Identify which cell holds the provided text, then report its [x, y] central coordinate. 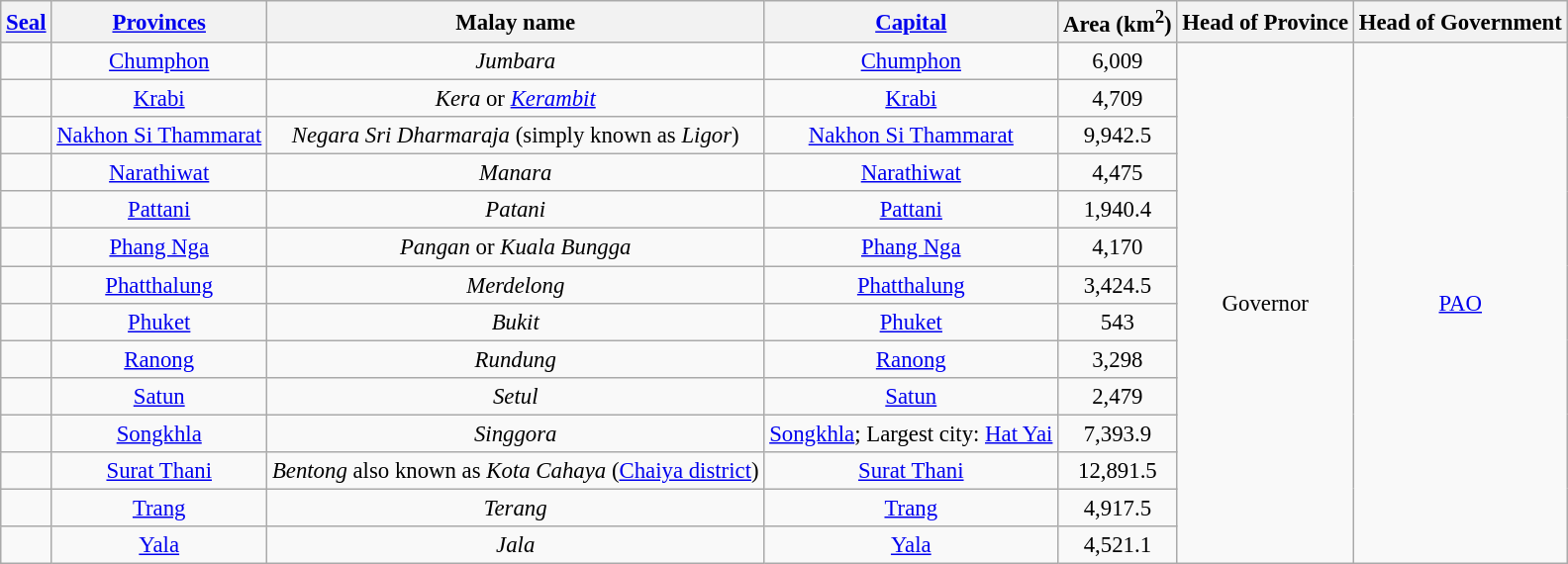
1,940.4 [1118, 211]
Rundung [516, 359]
Jala [516, 545]
Jumbara [516, 61]
7,393.9 [1118, 433]
Manara [516, 173]
Kera or Kerambit [516, 99]
Head of Government [1460, 22]
Negara Sri Dharmaraja (simply known as Ligor) [516, 136]
3,424.5 [1118, 285]
Seal [26, 22]
Patani [516, 211]
Setul [516, 396]
Terang [516, 508]
Malay name [516, 22]
Governor [1265, 303]
9,942.5 [1118, 136]
Provinces [159, 22]
3,298 [1118, 359]
4,170 [1118, 247]
Area (km2) [1118, 22]
543 [1118, 322]
4,521.1 [1118, 545]
2,479 [1118, 396]
Bukit [516, 322]
6,009 [1118, 61]
4,709 [1118, 99]
4,475 [1118, 173]
PAO [1460, 303]
Head of Province [1265, 22]
Singgora [516, 433]
12,891.5 [1118, 471]
Capital [911, 22]
Pangan or Kuala Bungga [516, 247]
Songkhla [159, 433]
Merdelong [516, 285]
4,917.5 [1118, 508]
Bentong also known as Kota Cahaya (Chaiya district) [516, 471]
Songkhla; Largest city: Hat Yai [911, 433]
